Determine the (x, y) coordinate at the center of the cell enclosing the given text.  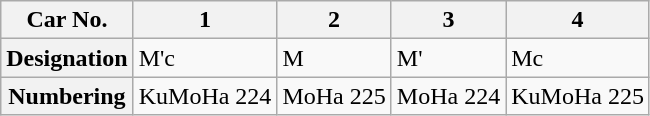
Car No. (67, 20)
4 (578, 20)
Designation (67, 58)
KuMoHa 225 (578, 96)
Numbering (67, 96)
M (334, 58)
MoHa 225 (334, 96)
3 (448, 20)
KuMoHa 224 (205, 96)
Mc (578, 58)
M'c (205, 58)
2 (334, 20)
M' (448, 58)
1 (205, 20)
MoHa 224 (448, 96)
